Output the (X, Y) coordinate of the center of the cell containing the given text.  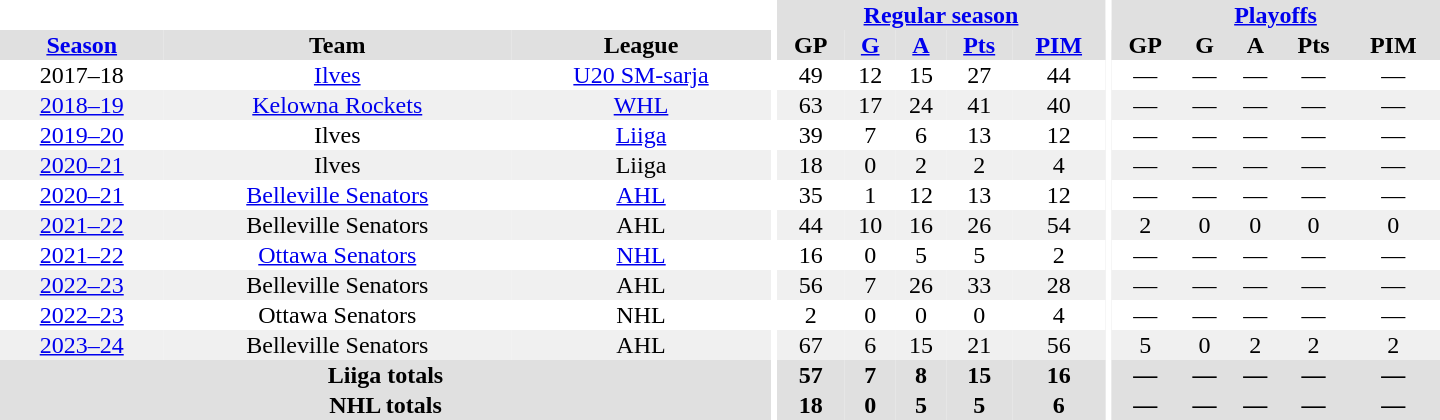
2018–19 (82, 105)
21 (979, 345)
Regular season (942, 15)
49 (811, 75)
Liiga totals (386, 375)
24 (922, 105)
41 (979, 105)
U20 SM-sarja (641, 75)
2023–24 (82, 345)
Season (82, 45)
57 (811, 375)
WHL (641, 105)
2019–20 (82, 135)
63 (811, 105)
10 (870, 225)
17 (870, 105)
28 (1058, 285)
NHL totals (386, 405)
League (641, 45)
Playoffs (1276, 15)
35 (811, 195)
33 (979, 285)
40 (1058, 105)
39 (811, 135)
1 (870, 195)
67 (811, 345)
Team (337, 45)
2017–18 (82, 75)
27 (979, 75)
8 (922, 375)
54 (1058, 225)
Kelowna Rockets (337, 105)
